Determine the (X, Y) coordinate at the center of the cell enclosing the given text.  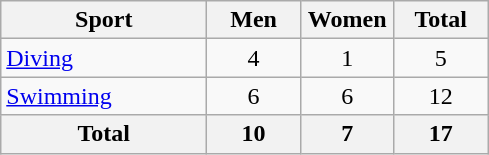
1 (347, 58)
Sport (104, 20)
4 (254, 58)
17 (441, 134)
5 (441, 58)
12 (441, 96)
10 (254, 134)
Diving (104, 58)
7 (347, 134)
Women (347, 20)
Men (254, 20)
Swimming (104, 96)
